Determine the (x, y) coordinate at the center of the cell enclosing the given text.  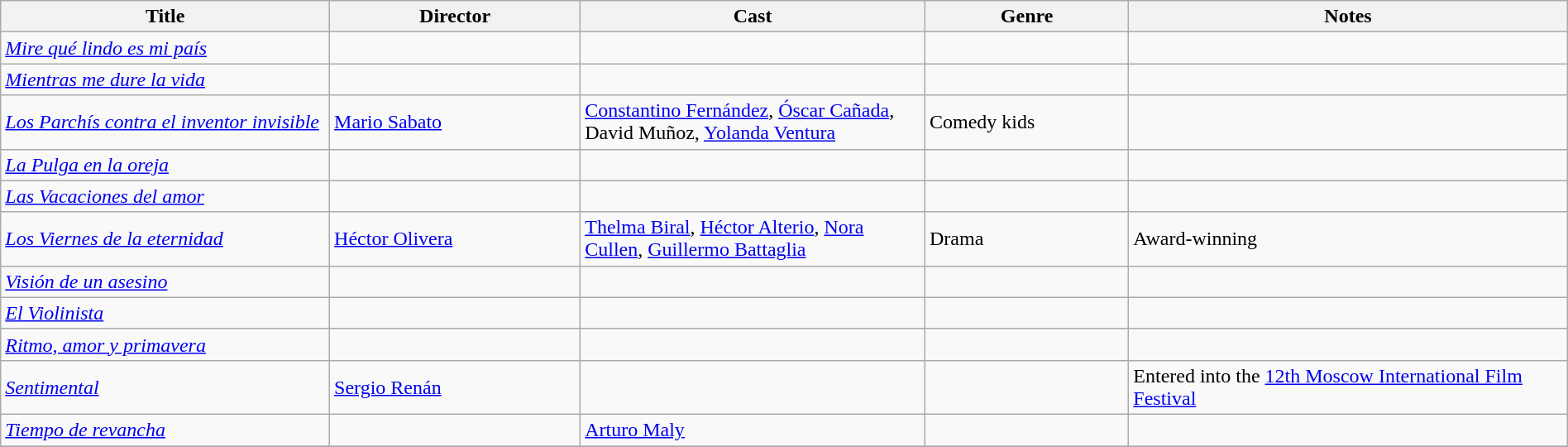
Constantino Fernández, Óscar Cañada, David Muñoz, Yolanda Ventura (753, 123)
Thelma Biral, Héctor Alterio, Nora Cullen, Guillermo Battaglia (753, 238)
Arturo Maly (753, 430)
Tiempo de revancha (165, 430)
Genre (1026, 17)
Cast (753, 17)
Sentimental (165, 387)
Award-winning (1348, 238)
Visión de un asesino (165, 281)
Entered into the 12th Moscow International Film Festival (1348, 387)
Los Viernes de la eternidad (165, 238)
Mario Sabato (455, 123)
La Pulga en la oreja (165, 165)
Mire qué lindo es mi país (165, 48)
Mientras me dure la vida (165, 79)
Drama (1026, 238)
Ritmo, amor y primavera (165, 344)
Los Parchís contra el inventor invisible (165, 123)
Director (455, 17)
El Violinista (165, 313)
Héctor Olivera (455, 238)
Sergio Renán (455, 387)
Comedy kids (1026, 123)
Notes (1348, 17)
Las Vacaciones del amor (165, 196)
Title (165, 17)
